Extract the (x, y) coordinate from the center of the cell holding the provided text.  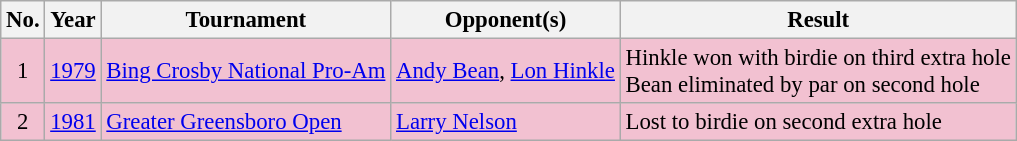
Result (818, 20)
Lost to birdie on second extra hole (818, 122)
Andy Bean, Lon Hinkle (506, 72)
2 (23, 122)
Larry Nelson (506, 122)
1 (23, 72)
1979 (73, 72)
Greater Greensboro Open (246, 122)
1981 (73, 122)
Tournament (246, 20)
Bing Crosby National Pro-Am (246, 72)
Opponent(s) (506, 20)
No. (23, 20)
Hinkle won with birdie on third extra holeBean eliminated by par on second hole (818, 72)
Year (73, 20)
